From the cell containing the given text, extract its center point as [x, y] coordinate. 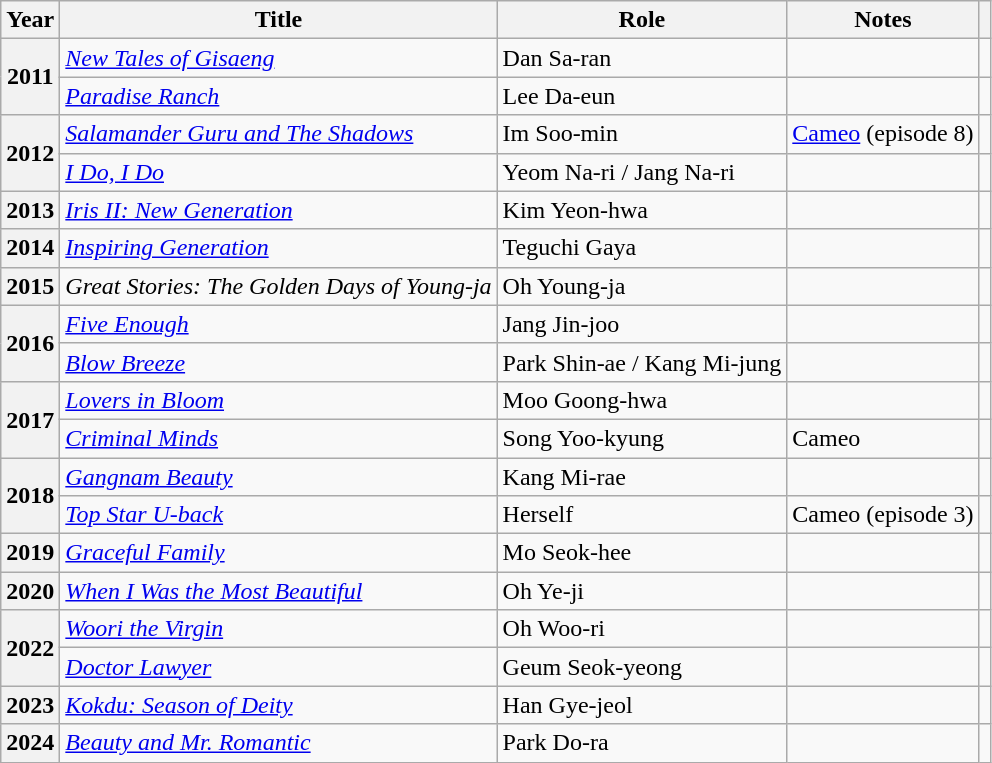
Moo Goong-hwa [642, 400]
Mo Seok-hee [642, 553]
Great Stories: The Golden Days of Young-ja [278, 286]
Title [278, 20]
Notes [883, 20]
2023 [30, 705]
2013 [30, 210]
New Tales of Gisaeng [278, 58]
Top Star U-back [278, 515]
2022 [30, 648]
Salamander Guru and The Shadows [278, 134]
2012 [30, 153]
Kang Mi-rae [642, 477]
Lovers in Bloom [278, 400]
Kokdu: Season of Deity [278, 705]
Han Gye-jeol [642, 705]
I Do, I Do [278, 172]
Iris II: New Generation [278, 210]
Paradise Ranch [278, 96]
2016 [30, 343]
Five Enough [278, 324]
Song Yoo-kyung [642, 438]
Oh Young-ja [642, 286]
Cameo (episode 3) [883, 515]
2018 [30, 496]
Blow Breeze [278, 362]
Geum Seok-yeong [642, 667]
Herself [642, 515]
Criminal Minds [278, 438]
Doctor Lawyer [278, 667]
When I Was the Most Beautiful [278, 591]
Cameo (episode 8) [883, 134]
Park Do-ra [642, 743]
2011 [30, 77]
2017 [30, 419]
Year [30, 20]
Jang Jin-joo [642, 324]
Dan Sa-ran [642, 58]
Im Soo-min [642, 134]
Oh Woo-ri [642, 629]
Graceful Family [278, 553]
Teguchi Gaya [642, 248]
2015 [30, 286]
Beauty and Mr. Romantic [278, 743]
Cameo [883, 438]
Role [642, 20]
Park Shin-ae / Kang Mi-jung [642, 362]
Lee Da-eun [642, 96]
2024 [30, 743]
Inspiring Generation [278, 248]
Gangnam Beauty [278, 477]
2019 [30, 553]
2020 [30, 591]
Oh Ye-ji [642, 591]
Kim Yeon-hwa [642, 210]
Woori the Virgin [278, 629]
Yeom Na-ri / Jang Na-ri [642, 172]
2014 [30, 248]
